Scan for the cell matching the given text and deliver its [X, Y] coordinate at center. 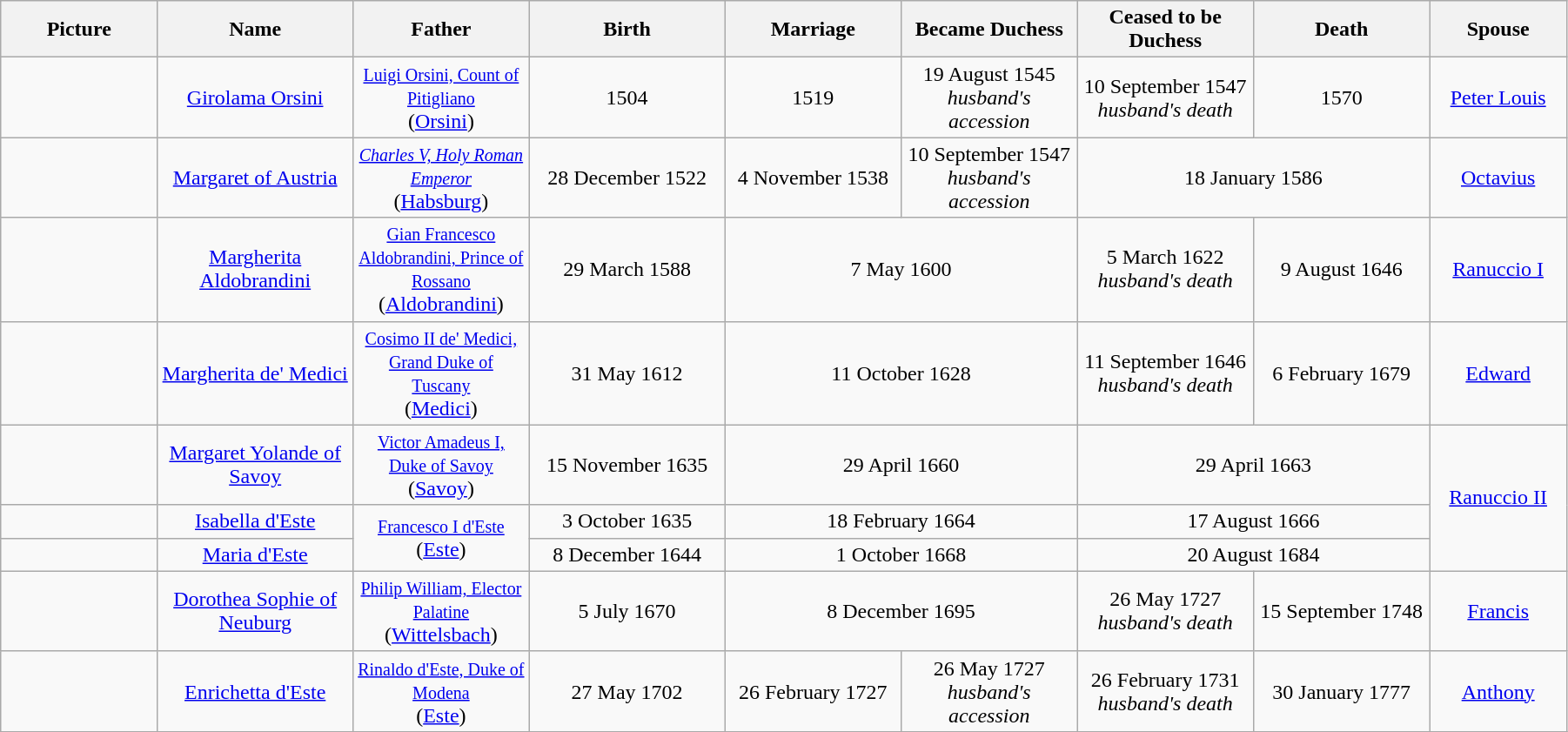
29 March 1588 [627, 270]
Rinaldo d'Este, Duke of Modena(Este) [441, 691]
Death [1341, 30]
Maria d'Este [256, 554]
26 May 1727husband's accession [989, 691]
Became Duchess [989, 30]
1570 [1341, 97]
20 August 1684 [1253, 554]
6 February 1679 [1341, 373]
Ceased to be Duchess [1165, 30]
Francis [1498, 611]
Father [441, 30]
3 October 1635 [627, 521]
Margherita de' Medici [256, 373]
Marriage [813, 30]
Charles V, Holy Roman Emperor(Habsburg) [441, 178]
Cosimo II de' Medici, Grand Duke of Tuscany(Medici) [441, 373]
Octavius [1498, 178]
Birth [627, 30]
5 July 1670 [627, 611]
Girolama Orsini [256, 97]
18 February 1664 [901, 521]
Edward [1498, 373]
4 November 1538 [813, 178]
5 March 1622husband's death [1165, 270]
15 September 1748 [1341, 611]
18 January 1586 [1253, 178]
8 December 1695 [901, 611]
Ranuccio I [1498, 270]
15 November 1635 [627, 465]
31 May 1612 [627, 373]
Luigi Orsini, Count of Pitigliano(Orsini) [441, 97]
1 October 1668 [901, 554]
17 August 1666 [1253, 521]
10 September 1547husband's death [1165, 97]
11 October 1628 [901, 373]
Gian Francesco Aldobrandini, Prince of Rossano(Aldobrandini) [441, 270]
10 September 1547husband's accession [989, 178]
7 May 1600 [901, 270]
30 January 1777 [1341, 691]
Peter Louis [1498, 97]
Margaret Yolande of Savoy [256, 465]
Margaret of Austria [256, 178]
Philip William, Elector Palatine(Wittelsbach) [441, 611]
27 May 1702 [627, 691]
Dorothea Sophie of Neuburg [256, 611]
Anthony [1498, 691]
Enrichetta d'Este [256, 691]
Francesco I d'Este(Este) [441, 538]
26 May 1727husband's death [1165, 611]
11 September 1646husband's death [1165, 373]
1504 [627, 97]
29 April 1660 [901, 465]
Picture [79, 30]
26 February 1731husband's death [1165, 691]
29 April 1663 [1253, 465]
28 December 1522 [627, 178]
1519 [813, 97]
Spouse [1498, 30]
Victor Amadeus I, Duke of Savoy(Savoy) [441, 465]
9 August 1646 [1341, 270]
Isabella d'Este [256, 521]
Margherita Aldobrandini [256, 270]
8 December 1644 [627, 554]
Name [256, 30]
Ranuccio II [1498, 498]
26 February 1727 [813, 691]
19 August 1545husband's accession [989, 97]
